Detect which cell encompasses the target text, then output its (x, y) center coordinate. 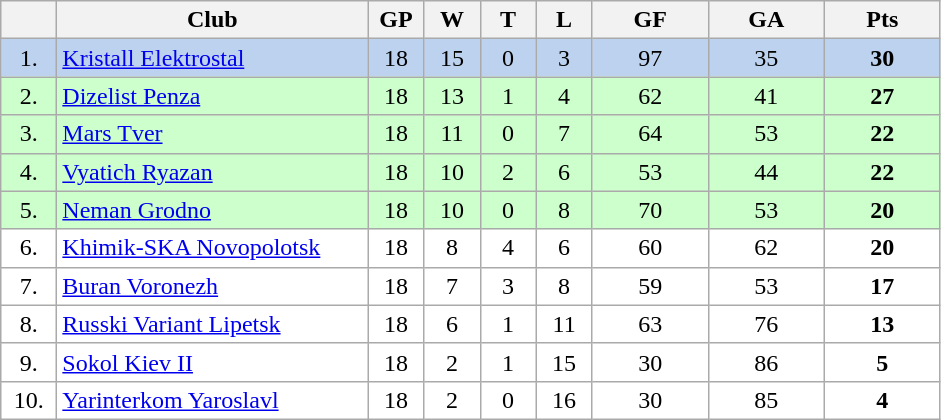
Khimik-SKA Novopolotsk (212, 248)
35 (766, 58)
Russki Variant Lipetsk (212, 324)
6. (29, 248)
1. (29, 58)
86 (766, 362)
41 (766, 96)
97 (650, 58)
2. (29, 96)
Sokol Kiev II (212, 362)
Vyatich Ryazan (212, 172)
10. (29, 400)
60 (650, 248)
GP (396, 20)
Kristall Elektrostal (212, 58)
Mars Tver (212, 134)
16 (564, 400)
GA (766, 20)
Club (212, 20)
Dizelist Penza (212, 96)
17 (882, 286)
Buran Voronezh (212, 286)
7. (29, 286)
63 (650, 324)
3. (29, 134)
64 (650, 134)
5. (29, 210)
W (452, 20)
GF (650, 20)
Neman Grodno (212, 210)
85 (766, 400)
4. (29, 172)
T (508, 20)
76 (766, 324)
44 (766, 172)
8. (29, 324)
9. (29, 362)
27 (882, 96)
70 (650, 210)
Pts (882, 20)
L (564, 20)
Yarinterkom Yaroslavl (212, 400)
5 (882, 362)
59 (650, 286)
